Locate the cell with the specified text and output its [X, Y] center coordinate. 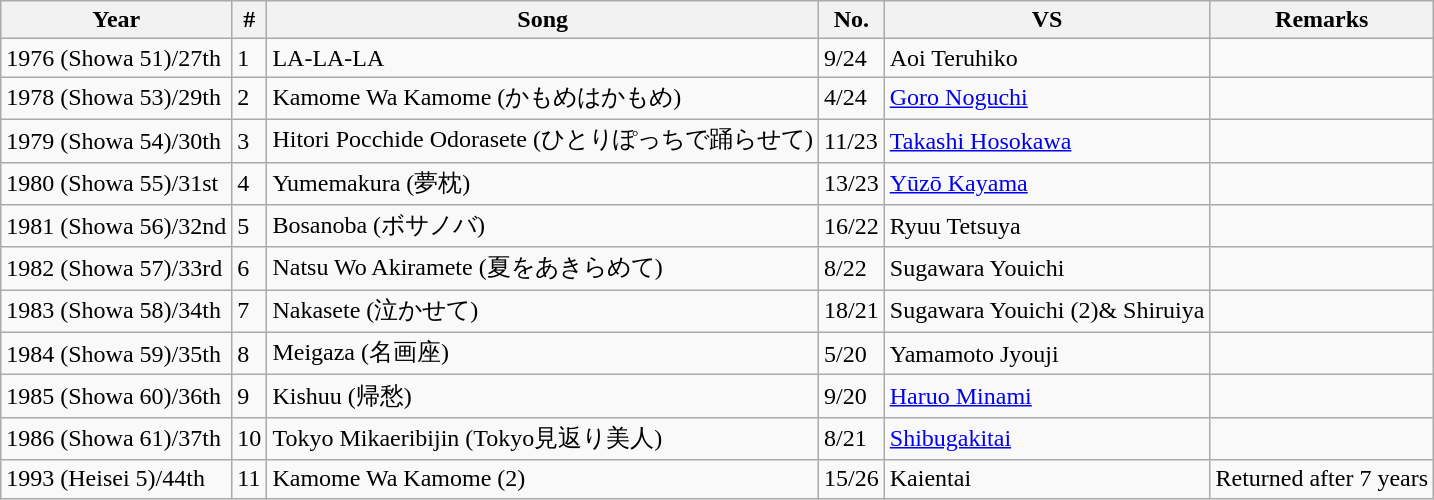
Nakasete (泣かせて) [543, 312]
5 [250, 226]
8/22 [852, 268]
Kamome Wa Kamome (2) [543, 479]
11/23 [852, 140]
Takashi Hosokawa [1047, 140]
Remarks [1322, 20]
10 [250, 438]
Returned after 7 years [1322, 479]
Haruo Minami [1047, 396]
4/24 [852, 98]
Yūzō Kayama [1047, 184]
1986 (Showa 61)/37th [116, 438]
2 [250, 98]
Yumemakura (夢枕) [543, 184]
Song [543, 20]
Kishuu (帰愁) [543, 396]
Goro Noguchi [1047, 98]
Kaientai [1047, 479]
Aoi Teruhiko [1047, 58]
1 [250, 58]
11 [250, 479]
4 [250, 184]
1993 (Heisei 5)/44th [116, 479]
1984 (Showa 59)/35th [116, 354]
Yamamoto Jyouji [1047, 354]
9/24 [852, 58]
18/21 [852, 312]
1980 (Showa 55)/31st [116, 184]
9 [250, 396]
Natsu Wo Akiramete (夏をあきらめて) [543, 268]
1985 (Showa 60)/36th [116, 396]
1979 (Showa 54)/30th [116, 140]
7 [250, 312]
Shibugakitai [1047, 438]
Sugawara Youichi (2)& Shiruiya [1047, 312]
5/20 [852, 354]
15/26 [852, 479]
3 [250, 140]
13/23 [852, 184]
Ryuu Tetsuya [1047, 226]
1983 (Showa 58)/34th [116, 312]
8 [250, 354]
No. [852, 20]
1981 (Showa 56)/32nd [116, 226]
9/20 [852, 396]
Kamome Wa Kamome (かもめはかもめ) [543, 98]
Meigaza (名画座) [543, 354]
16/22 [852, 226]
Sugawara Youichi [1047, 268]
1978 (Showa 53)/29th [116, 98]
Bosanoba (ボサノバ) [543, 226]
Year [116, 20]
VS [1047, 20]
8/21 [852, 438]
# [250, 20]
1982 (Showa 57)/33rd [116, 268]
Hitori Pocchide Odorasete (ひとりぽっちで踊らせて) [543, 140]
1976 (Showa 51)/27th [116, 58]
LA-LA-LA [543, 58]
Tokyo Mikaeribijin (Tokyo見返り美人) [543, 438]
6 [250, 268]
